Scan for the cell matching the given text and deliver its (x, y) coordinate at center. 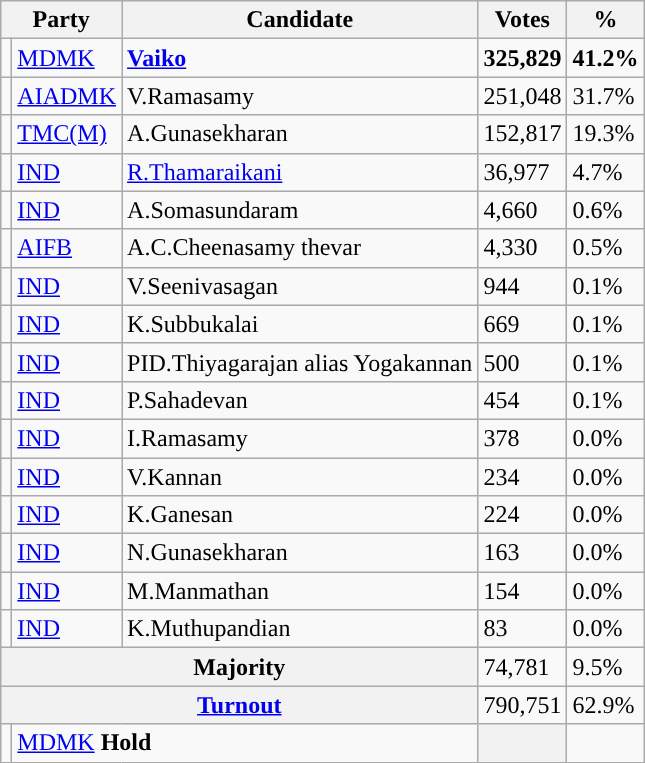
74,781 (522, 667)
669 (522, 324)
0.6% (606, 210)
9.5% (606, 667)
Party (62, 20)
154 (522, 591)
MDMK (67, 58)
234 (522, 477)
V.Ramasamy (300, 96)
454 (522, 400)
83 (522, 629)
62.9% (606, 705)
Candidate (300, 20)
TMC(M) (67, 134)
R.Thamaraikani (300, 172)
224 (522, 515)
P.Sahadevan (300, 400)
Turnout (240, 705)
Vaiko (300, 58)
M.Manmathan (300, 591)
V.Seenivasagan (300, 286)
36,977 (522, 172)
N.Gunasekharan (300, 553)
944 (522, 286)
Majority (240, 667)
Votes (522, 20)
A.Somasundaram (300, 210)
V.Kannan (300, 477)
A.C.Cheenasamy thevar (300, 248)
378 (522, 438)
19.3% (606, 134)
A.Gunasekharan (300, 134)
% (606, 20)
MDMK Hold (245, 743)
AIFB (67, 248)
41.2% (606, 58)
500 (522, 362)
I.Ramasamy (300, 438)
251,048 (522, 96)
K.Ganesan (300, 515)
PID.Thiyagarajan alias Yogakannan (300, 362)
K.Muthupandian (300, 629)
4.7% (606, 172)
K.Subbukalai (300, 324)
152,817 (522, 134)
0.5% (606, 248)
AIADMK (67, 96)
4,330 (522, 248)
4,660 (522, 210)
325,829 (522, 58)
790,751 (522, 705)
31.7% (606, 96)
163 (522, 553)
